Search for the cell housing the specified text and yield its (x, y) center coordinate. 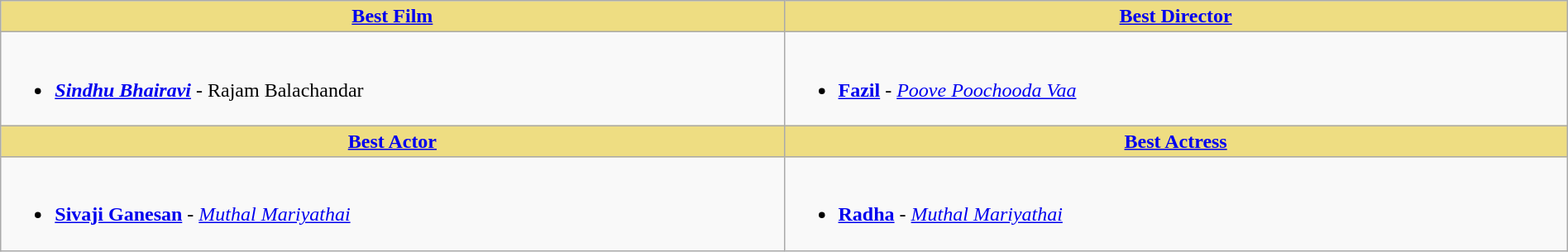
Best Director (1176, 17)
Best Film (392, 17)
Fazil - Poove Poochooda Vaa (1176, 79)
Sivaji Ganesan - Muthal Mariyathai (392, 203)
Best Actor (392, 141)
Best Actress (1176, 141)
Radha - Muthal Mariyathai (1176, 203)
Sindhu Bhairavi - Rajam Balachandar (392, 79)
